Detect which cell encompasses the target text, then output its (X, Y) center coordinate. 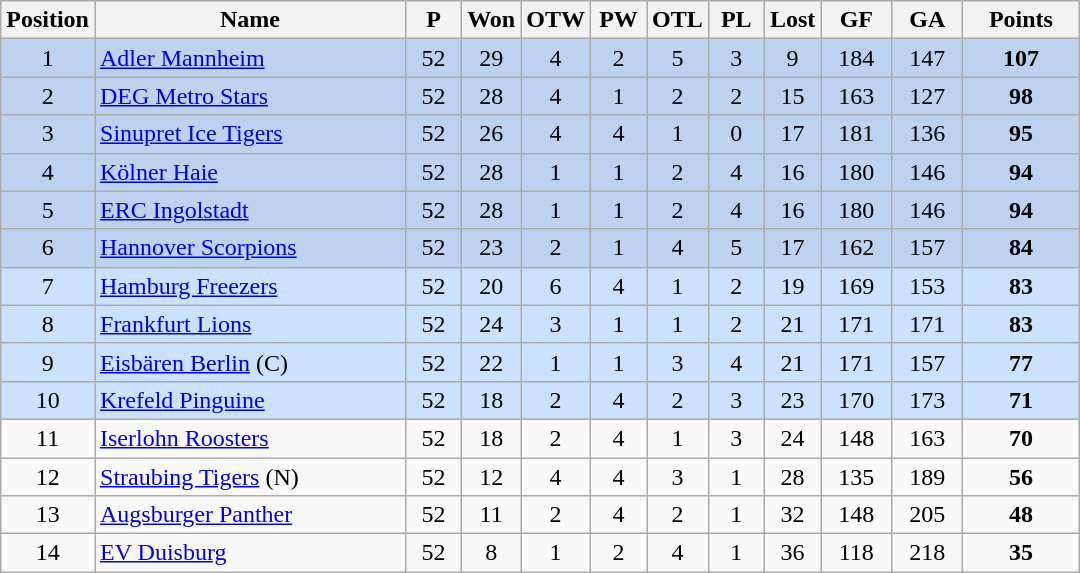
77 (1021, 362)
P (434, 20)
GF (856, 20)
184 (856, 58)
147 (928, 58)
95 (1021, 134)
19 (792, 286)
32 (792, 515)
DEG Metro Stars (250, 96)
118 (856, 553)
EV Duisburg (250, 553)
Hamburg Freezers (250, 286)
OTL (678, 20)
13 (48, 515)
7 (48, 286)
GA (928, 20)
169 (856, 286)
Name (250, 20)
29 (492, 58)
70 (1021, 438)
Straubing Tigers (N) (250, 477)
135 (856, 477)
OTW (556, 20)
Krefeld Pinguine (250, 400)
PL (736, 20)
Eisbären Berlin (C) (250, 362)
10 (48, 400)
15 (792, 96)
Position (48, 20)
153 (928, 286)
107 (1021, 58)
Augsburger Panther (250, 515)
Lost (792, 20)
71 (1021, 400)
20 (492, 286)
Adler Mannheim (250, 58)
56 (1021, 477)
Kölner Haie (250, 172)
84 (1021, 248)
205 (928, 515)
14 (48, 553)
Iserlohn Roosters (250, 438)
26 (492, 134)
Won (492, 20)
173 (928, 400)
162 (856, 248)
136 (928, 134)
36 (792, 553)
Hannover Scorpions (250, 248)
Sinupret Ice Tigers (250, 134)
0 (736, 134)
181 (856, 134)
189 (928, 477)
127 (928, 96)
218 (928, 553)
98 (1021, 96)
Points (1021, 20)
22 (492, 362)
ERC Ingolstadt (250, 210)
35 (1021, 553)
Frankfurt Lions (250, 324)
PW (618, 20)
48 (1021, 515)
170 (856, 400)
